Extract the (X, Y) coordinate from the center of the cell holding the provided text.  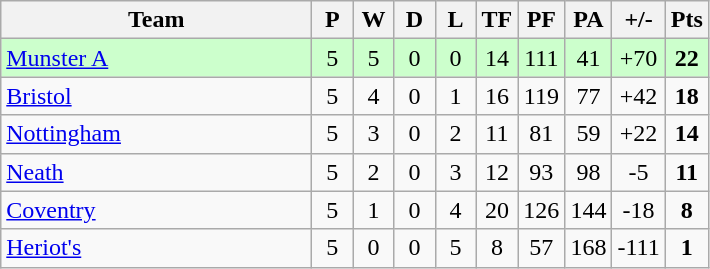
168 (588, 248)
-111 (638, 248)
TF (497, 20)
57 (542, 248)
PF (542, 20)
Team (156, 20)
126 (542, 210)
Munster A (156, 58)
81 (542, 134)
144 (588, 210)
+/- (638, 20)
-5 (638, 172)
98 (588, 172)
Nottingham (156, 134)
77 (588, 96)
P (332, 20)
D (414, 20)
Coventry (156, 210)
111 (542, 58)
59 (588, 134)
22 (686, 58)
-18 (638, 210)
PA (588, 20)
Heriot's (156, 248)
Neath (156, 172)
Pts (686, 20)
W (374, 20)
41 (588, 58)
+70 (638, 58)
Bristol (156, 96)
16 (497, 96)
18 (686, 96)
119 (542, 96)
20 (497, 210)
93 (542, 172)
+42 (638, 96)
12 (497, 172)
+22 (638, 134)
L (456, 20)
